Output the (X, Y) coordinate of the center of the cell containing the given text.  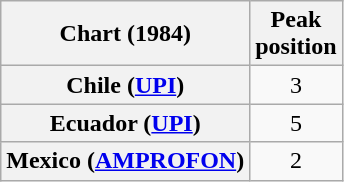
Mexico (AMPROFON) (126, 161)
Peakposition (296, 34)
3 (296, 85)
Chile (UPI) (126, 85)
Ecuador (UPI) (126, 123)
2 (296, 161)
Chart (1984) (126, 34)
5 (296, 123)
